Determine the [X, Y] coordinate at the center of the cell enclosing the given text.  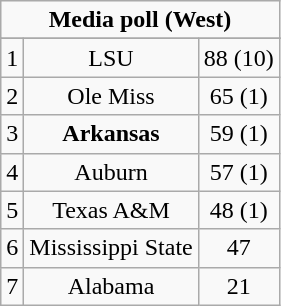
57 (1) [238, 172]
5 [12, 210]
4 [12, 172]
LSU [111, 58]
Media poll (West) [140, 20]
59 (1) [238, 134]
Ole Miss [111, 96]
Mississippi State [111, 248]
65 (1) [238, 96]
Alabama [111, 286]
88 (10) [238, 58]
6 [12, 248]
2 [12, 96]
7 [12, 286]
3 [12, 134]
1 [12, 58]
48 (1) [238, 210]
Arkansas [111, 134]
Texas A&M [111, 210]
21 [238, 286]
Auburn [111, 172]
47 [238, 248]
